Output the [x, y] coordinate of the center of the cell containing the given text.  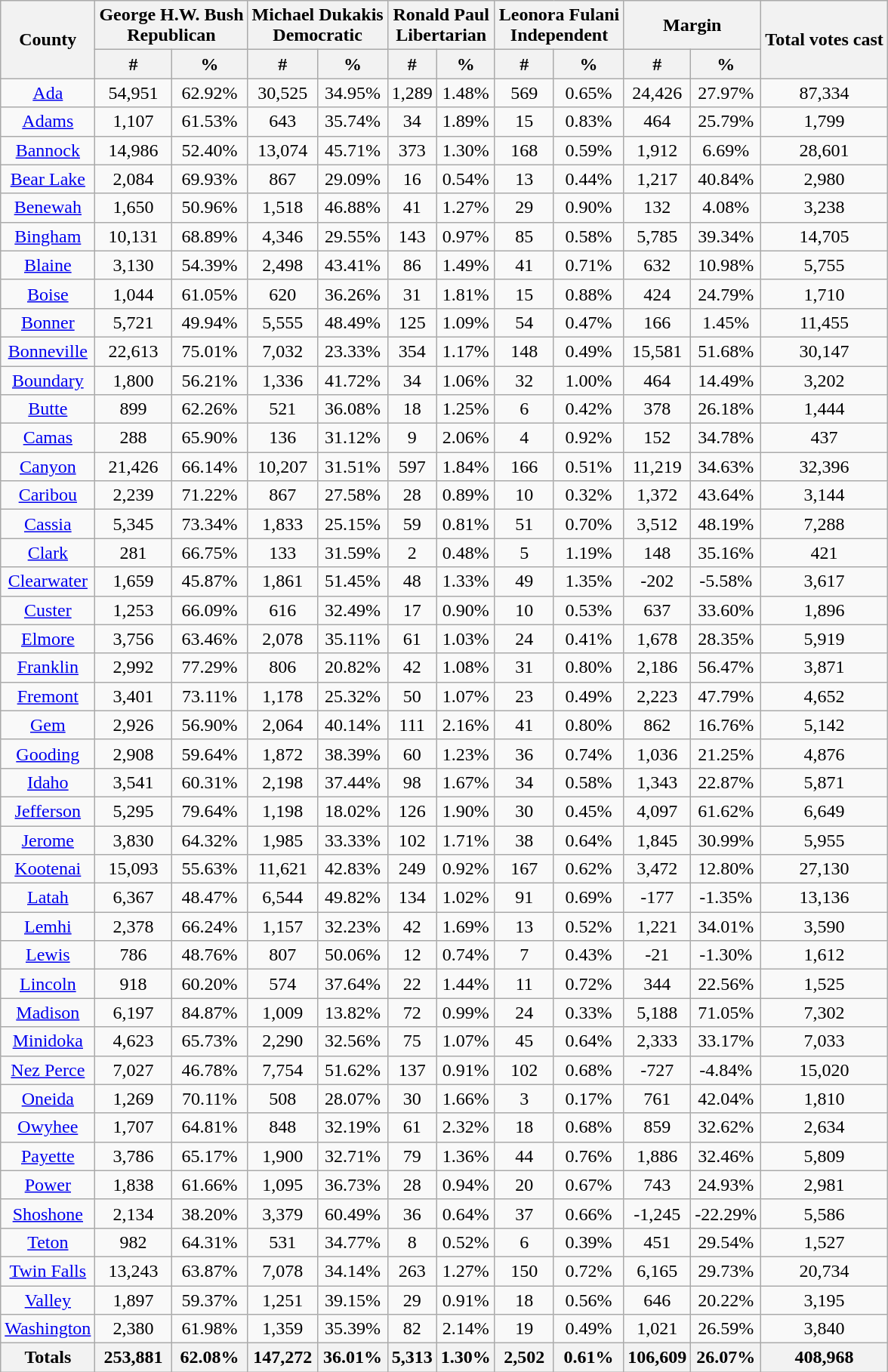
Fremont [48, 696]
2,084 [133, 179]
Jerome [48, 840]
31.59% [353, 553]
32 [524, 380]
1,372 [657, 495]
50.96% [210, 208]
1,269 [133, 1099]
44 [524, 1156]
0.42% [588, 409]
761 [657, 1099]
21.25% [726, 754]
451 [657, 1242]
0.39% [588, 1242]
Margin [692, 26]
1,838 [133, 1185]
862 [657, 725]
29.73% [726, 1271]
1,036 [657, 754]
48.76% [210, 955]
637 [657, 610]
1,289 [412, 93]
646 [657, 1300]
0.83% [588, 122]
35.74% [353, 122]
168 [524, 150]
597 [412, 467]
4.08% [726, 208]
150 [524, 1271]
2.14% [465, 1329]
859 [657, 1127]
136 [282, 438]
County [48, 39]
6,367 [133, 898]
63.87% [210, 1271]
Totals [48, 1358]
43.64% [726, 495]
48.47% [210, 898]
56.47% [726, 668]
79.64% [210, 811]
-177 [657, 898]
66.09% [210, 610]
1,444 [825, 409]
3,238 [825, 208]
10,131 [133, 236]
0.41% [588, 639]
3,130 [133, 265]
0.61% [588, 1358]
3,541 [133, 782]
35.11% [353, 639]
126 [412, 811]
Clearwater [48, 581]
5,721 [133, 322]
32,396 [825, 467]
62.26% [210, 409]
George H.W. BushRepublican [171, 26]
3,830 [133, 840]
1.90% [465, 811]
1,021 [657, 1329]
52.40% [210, 150]
1.36% [465, 1156]
34.63% [726, 467]
45 [524, 1041]
61.05% [210, 294]
Kootenai [48, 869]
59.64% [210, 754]
354 [412, 351]
1.66% [465, 1099]
288 [133, 438]
34.78% [726, 438]
Ada [48, 93]
1.33% [465, 581]
77.29% [210, 668]
147,272 [282, 1358]
30.99% [726, 840]
1.45% [726, 322]
1.17% [465, 351]
91 [524, 898]
26.59% [726, 1329]
133 [282, 553]
531 [282, 1242]
40.14% [353, 725]
1,157 [282, 926]
281 [133, 553]
5 [524, 553]
34.95% [353, 93]
87,334 [825, 93]
3,379 [282, 1213]
4,876 [825, 754]
71.22% [210, 495]
65.17% [210, 1156]
70.11% [210, 1099]
249 [412, 869]
51.62% [353, 1070]
34.77% [353, 1242]
1,912 [657, 150]
73.34% [210, 524]
2 [412, 553]
0.70% [588, 524]
1,527 [825, 1242]
Latah [48, 898]
13,136 [825, 898]
5,871 [825, 782]
15,093 [133, 869]
61.53% [210, 122]
7,288 [825, 524]
-4.84% [726, 1070]
Gem [48, 725]
6,197 [133, 1013]
59 [412, 524]
5,955 [825, 840]
-1,245 [657, 1213]
2,186 [657, 668]
69.93% [210, 179]
0.94% [465, 1185]
Bingham [48, 236]
7,032 [282, 351]
521 [282, 409]
253,881 [133, 1358]
60 [412, 754]
33.60% [726, 610]
Gooding [48, 754]
1.35% [588, 581]
20.22% [726, 1300]
1,861 [282, 581]
9 [412, 438]
17 [412, 610]
16 [412, 179]
29.55% [353, 236]
27,130 [825, 869]
64.31% [210, 1242]
38.20% [210, 1213]
1.69% [465, 926]
1,896 [825, 610]
0.56% [588, 1300]
1,009 [282, 1013]
49.94% [210, 322]
1.09% [465, 322]
41.72% [353, 380]
643 [282, 122]
24.79% [726, 294]
Bonner [48, 322]
36.08% [353, 409]
Clark [48, 553]
14.49% [726, 380]
2,064 [282, 725]
Payette [48, 1156]
29.09% [353, 179]
Franklin [48, 668]
743 [657, 1185]
45.71% [353, 150]
1,336 [282, 380]
111 [412, 725]
-5.58% [726, 581]
344 [657, 984]
2,498 [282, 265]
3,195 [825, 1300]
Washington [48, 1329]
0.89% [465, 495]
1.71% [465, 840]
106,609 [657, 1358]
54.39% [210, 265]
33.17% [726, 1041]
Custer [48, 610]
2,981 [825, 1185]
24.93% [726, 1185]
152 [657, 438]
1.08% [465, 668]
1,251 [282, 1300]
12 [412, 955]
0.67% [588, 1185]
3,401 [133, 696]
33.33% [353, 840]
2,926 [133, 725]
3,756 [133, 639]
5,809 [825, 1156]
30,525 [282, 93]
373 [412, 150]
982 [133, 1242]
2,908 [133, 754]
632 [657, 265]
1.81% [465, 294]
Idaho [48, 782]
64.32% [210, 840]
31.51% [353, 467]
0.32% [588, 495]
5,586 [825, 1213]
61.98% [210, 1329]
22,613 [133, 351]
1,810 [825, 1099]
11,219 [657, 467]
66.24% [210, 926]
1,221 [657, 926]
36.73% [353, 1185]
2.16% [465, 725]
0.54% [465, 179]
Lewis [48, 955]
4 [524, 438]
28.07% [353, 1099]
24,426 [657, 93]
1.48% [465, 93]
1,217 [657, 179]
2,290 [282, 1041]
19 [524, 1329]
1.49% [465, 265]
2,378 [133, 926]
1,845 [657, 840]
1.67% [465, 782]
51 [524, 524]
Michael DukakisDemocratic [317, 26]
Minidoka [48, 1041]
5,142 [825, 725]
38 [524, 840]
37.44% [353, 782]
18.02% [353, 811]
7 [524, 955]
1,044 [133, 294]
1.00% [588, 380]
0.65% [588, 93]
26.07% [726, 1358]
2,634 [825, 1127]
4,097 [657, 811]
1,707 [133, 1127]
Camas [48, 438]
2,078 [282, 639]
65.73% [210, 1041]
1,612 [825, 955]
-202 [657, 581]
63.46% [210, 639]
35.39% [353, 1329]
36.01% [353, 1358]
-1.30% [726, 955]
39.34% [726, 236]
Bonneville [48, 351]
48 [412, 581]
0.97% [465, 236]
16.76% [726, 725]
1,800 [133, 380]
7,027 [133, 1070]
14,986 [133, 150]
35.16% [726, 553]
0.71% [588, 265]
30,147 [825, 351]
50.06% [353, 955]
-22.29% [726, 1213]
46.88% [353, 208]
1,833 [282, 524]
42.83% [353, 869]
14,705 [825, 236]
378 [657, 409]
6,649 [825, 811]
73.11% [210, 696]
66.75% [210, 553]
0.45% [588, 811]
54 [524, 322]
42.04% [726, 1099]
48.49% [353, 322]
Blaine [48, 265]
620 [282, 294]
4,346 [282, 236]
22.87% [726, 782]
Bannock [48, 150]
1,886 [657, 1156]
22.56% [726, 984]
43.41% [353, 265]
22 [412, 984]
32.19% [353, 1127]
25.32% [353, 696]
Lincoln [48, 984]
3,840 [825, 1329]
32.62% [726, 1127]
49.82% [353, 898]
574 [282, 984]
2,992 [133, 668]
28.35% [726, 639]
5,755 [825, 265]
5,919 [825, 639]
64.81% [210, 1127]
75.01% [210, 351]
7,754 [282, 1070]
3,202 [825, 380]
7,078 [282, 1271]
49 [524, 581]
98 [412, 782]
32.46% [726, 1156]
Nez Perce [48, 1070]
62.08% [210, 1358]
1.23% [465, 754]
20,734 [825, 1271]
61.66% [210, 1185]
10.98% [726, 265]
1,095 [282, 1185]
13,243 [133, 1271]
1,518 [282, 208]
408,968 [825, 1358]
75 [412, 1041]
2,380 [133, 1329]
1,710 [825, 294]
3,617 [825, 581]
4,623 [133, 1041]
46.78% [210, 1070]
1,985 [282, 840]
Oneida [48, 1099]
5,555 [282, 322]
Jefferson [48, 811]
508 [282, 1099]
39.15% [353, 1300]
5,295 [133, 811]
1,678 [657, 639]
54,951 [133, 93]
918 [133, 984]
Teton [48, 1242]
0.59% [588, 150]
3 [524, 1099]
34.14% [353, 1271]
20 [524, 1185]
6,165 [657, 1271]
848 [282, 1127]
5,188 [657, 1013]
10,207 [282, 467]
27.58% [353, 495]
2,502 [524, 1358]
11,621 [282, 869]
132 [657, 208]
26.18% [726, 409]
23.33% [353, 351]
616 [282, 610]
1,343 [657, 782]
807 [282, 955]
3,472 [657, 869]
32.49% [353, 610]
5,313 [412, 1358]
2.32% [465, 1127]
Leonora FulaniIndependent [559, 26]
21,426 [133, 467]
55.63% [210, 869]
31.12% [353, 438]
0.81% [465, 524]
2,333 [657, 1041]
2,134 [133, 1213]
1,359 [282, 1329]
59.37% [210, 1300]
25.15% [353, 524]
48.19% [726, 524]
0.88% [588, 294]
0.51% [588, 467]
4,652 [825, 696]
82 [412, 1329]
1,872 [282, 754]
68.89% [210, 236]
13.82% [353, 1013]
Caribou [48, 495]
3,512 [657, 524]
7,033 [825, 1041]
143 [412, 236]
62.92% [210, 93]
15,020 [825, 1070]
25.79% [726, 122]
12.80% [726, 869]
34.01% [726, 926]
37 [524, 1213]
137 [412, 1070]
47.79% [726, 696]
0.44% [588, 179]
786 [133, 955]
5,785 [657, 236]
38.39% [353, 754]
3,144 [825, 495]
36.26% [353, 294]
Lemhi [48, 926]
29.54% [726, 1242]
167 [524, 869]
569 [524, 93]
6,544 [282, 898]
Elmore [48, 639]
1.02% [465, 898]
1,107 [133, 122]
32.23% [353, 926]
3,786 [133, 1156]
Bear Lake [48, 179]
0.62% [588, 869]
11 [524, 984]
40.84% [726, 179]
3,590 [825, 926]
3,871 [825, 668]
1.19% [588, 553]
2.06% [465, 438]
Twin Falls [48, 1271]
45.87% [210, 581]
32.71% [353, 1156]
51.45% [353, 581]
Madison [48, 1013]
28,601 [825, 150]
899 [133, 409]
0.43% [588, 955]
1.06% [465, 380]
Owyhee [48, 1127]
Power [48, 1185]
60.31% [210, 782]
1,525 [825, 984]
79 [412, 1156]
51.68% [726, 351]
66.14% [210, 467]
0.47% [588, 322]
71.05% [726, 1013]
2,239 [133, 495]
0.99% [465, 1013]
1,198 [282, 811]
Adams [48, 122]
20.82% [353, 668]
437 [825, 438]
Boise [48, 294]
50 [412, 696]
1.89% [465, 122]
7,302 [825, 1013]
5,345 [133, 524]
27.97% [726, 93]
86 [412, 265]
0.17% [588, 1099]
1,900 [282, 1156]
1,799 [825, 122]
-21 [657, 955]
56.21% [210, 380]
1.84% [465, 467]
61.62% [726, 811]
0.76% [588, 1156]
125 [412, 322]
424 [657, 294]
84.87% [210, 1013]
Ronald PaulLibertarian [441, 26]
263 [412, 1271]
2,980 [825, 179]
1,650 [133, 208]
-727 [657, 1070]
6.69% [726, 150]
Benewah [48, 208]
2,223 [657, 696]
Shoshone [48, 1213]
13,074 [282, 150]
Total votes cast [825, 39]
806 [282, 668]
2,198 [282, 782]
8 [412, 1242]
11,455 [825, 322]
1.03% [465, 639]
56.90% [210, 725]
0.66% [588, 1213]
Valley [48, 1300]
1.44% [465, 984]
85 [524, 236]
134 [412, 898]
0.53% [588, 610]
1,897 [133, 1300]
Butte [48, 409]
1,659 [133, 581]
65.90% [210, 438]
60.49% [353, 1213]
60.20% [210, 984]
1,178 [282, 696]
0.69% [588, 898]
0.48% [465, 553]
15,581 [657, 351]
1.25% [465, 409]
0.33% [588, 1013]
32.56% [353, 1041]
421 [825, 553]
37.64% [353, 984]
Canyon [48, 467]
23 [524, 696]
72 [412, 1013]
1,253 [133, 610]
-1.35% [726, 898]
Cassia [48, 524]
Boundary [48, 380]
